Capture the cell that displays the provided text and extract its (x, y) central coordinate. 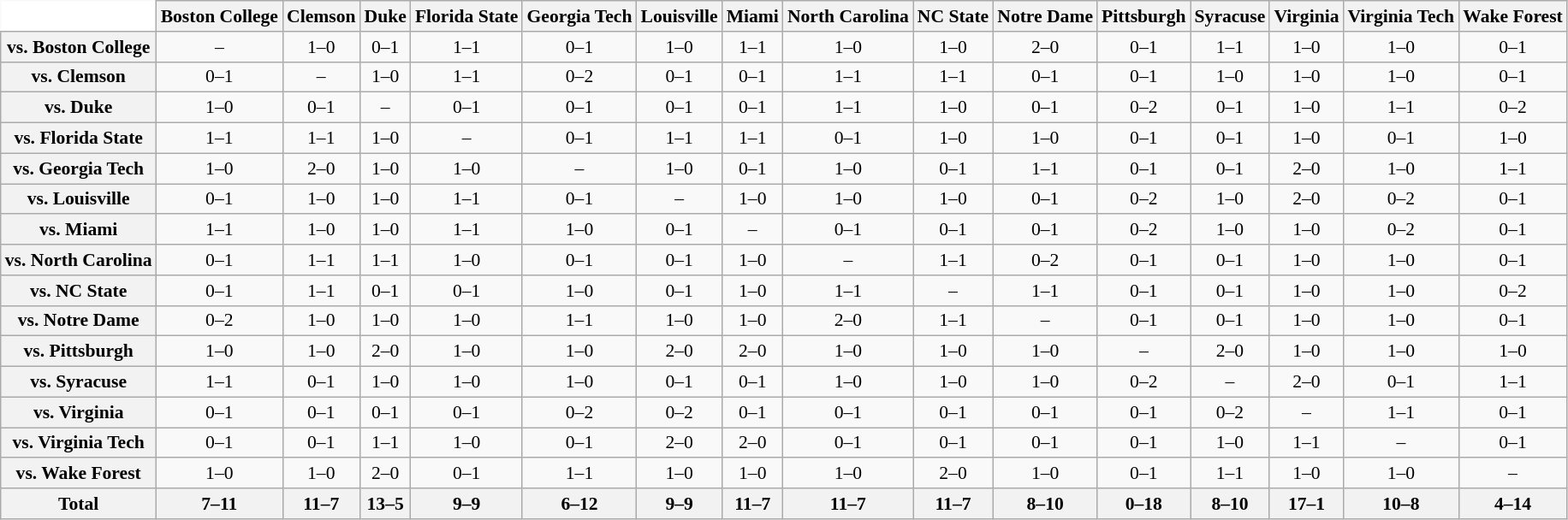
Louisville (680, 16)
vs. Duke (79, 108)
vs. Boston College (79, 47)
vs. North Carolina (79, 260)
vs. Pittsburgh (79, 352)
vs. Florida State (79, 139)
Duke (385, 16)
vs. Wake Forest (79, 474)
Syracuse (1231, 16)
vs. Georgia Tech (79, 168)
Notre Dame (1045, 16)
vs. NC State (79, 291)
17–1 (1306, 504)
Pittsburgh (1143, 16)
vs. Louisville (79, 199)
Georgia Tech (579, 16)
vs. Virginia (79, 412)
4–14 (1513, 504)
North Carolina (848, 16)
Wake Forest (1513, 16)
vs. Syracuse (79, 382)
Boston College (219, 16)
13–5 (385, 504)
Clemson (321, 16)
vs. Clemson (79, 77)
10–8 (1402, 504)
Virginia Tech (1402, 16)
7–11 (219, 504)
vs. Virginia Tech (79, 443)
Florida State (467, 16)
vs. Notre Dame (79, 321)
NC State (953, 16)
Total (79, 504)
Miami (753, 16)
0–18 (1143, 504)
6–12 (579, 504)
vs. Miami (79, 230)
Virginia (1306, 16)
